Output the (x, y) coordinate of the center of the cell containing the given text.  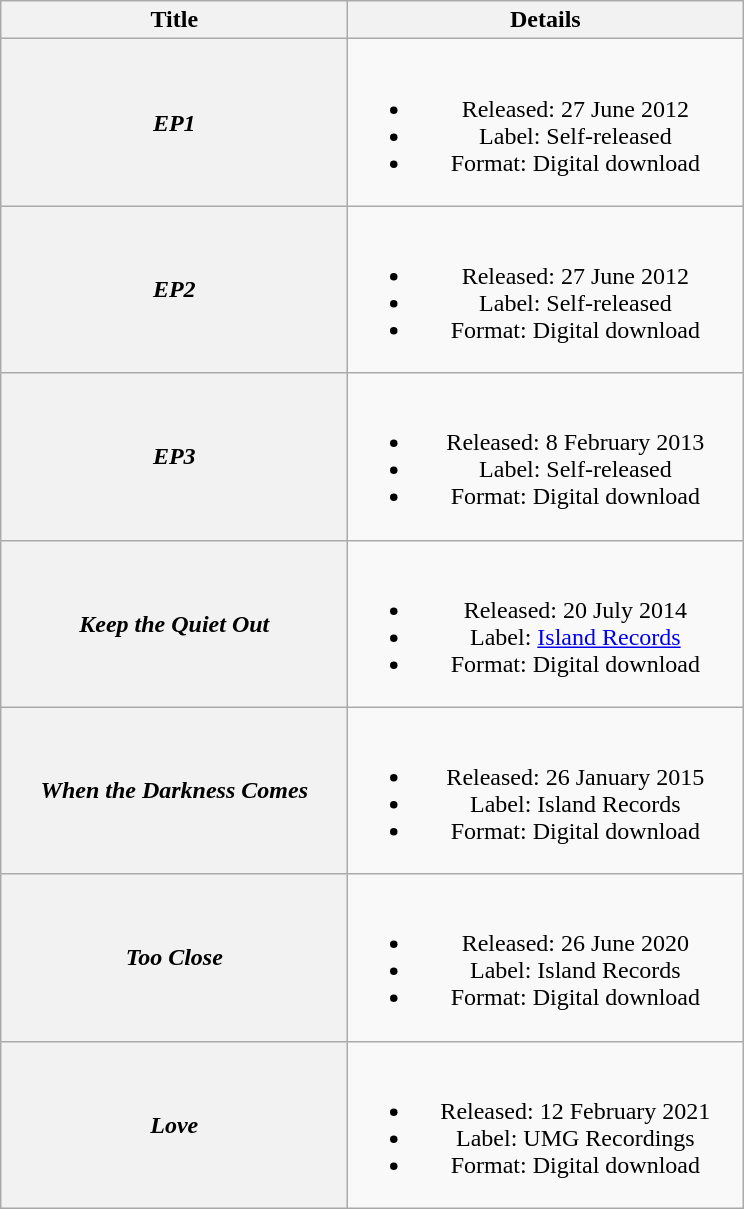
EP3 (174, 456)
Title (174, 20)
Released: 12 February 2021Label: UMG RecordingsFormat: Digital download (546, 1124)
Too Close (174, 958)
EP2 (174, 290)
Love (174, 1124)
Released: 26 January 2015Label: Island RecordsFormat: Digital download (546, 790)
Keep the Quiet Out (174, 624)
When the Darkness Comes (174, 790)
Released: 26 June 2020Label: Island RecordsFormat: Digital download (546, 958)
Details (546, 20)
EP1 (174, 122)
Released: 8 February 2013Label: Self-releasedFormat: Digital download (546, 456)
Released: 20 July 2014Label: Island RecordsFormat: Digital download (546, 624)
